Provide the (x, y) coordinate of the cell's center where the given text is located.  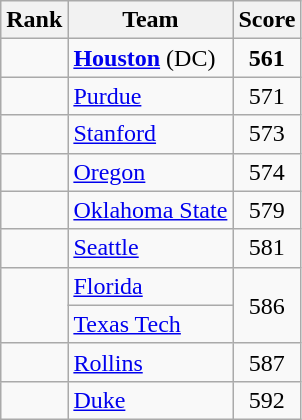
Oregon (150, 172)
Purdue (150, 96)
Stanford (150, 134)
Texas Tech (150, 324)
Score (267, 20)
Duke (150, 400)
Houston (DC) (150, 58)
592 (267, 400)
587 (267, 362)
586 (267, 305)
Seattle (150, 248)
579 (267, 210)
573 (267, 134)
581 (267, 248)
Rank (34, 20)
Team (150, 20)
571 (267, 96)
Florida (150, 286)
Rollins (150, 362)
574 (267, 172)
Oklahoma State (150, 210)
561 (267, 58)
